For the text-containing cell, return its midpoint in [x, y] coordinate format. 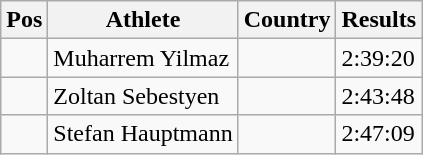
Results [379, 20]
Athlete [143, 20]
2:43:48 [379, 96]
Muharrem Yilmaz [143, 58]
2:39:20 [379, 58]
Country [287, 20]
Zoltan Sebestyen [143, 96]
Pos [24, 20]
2:47:09 [379, 134]
Stefan Hauptmann [143, 134]
